Extract the [x, y] coordinate from the center of the cell holding the provided text.  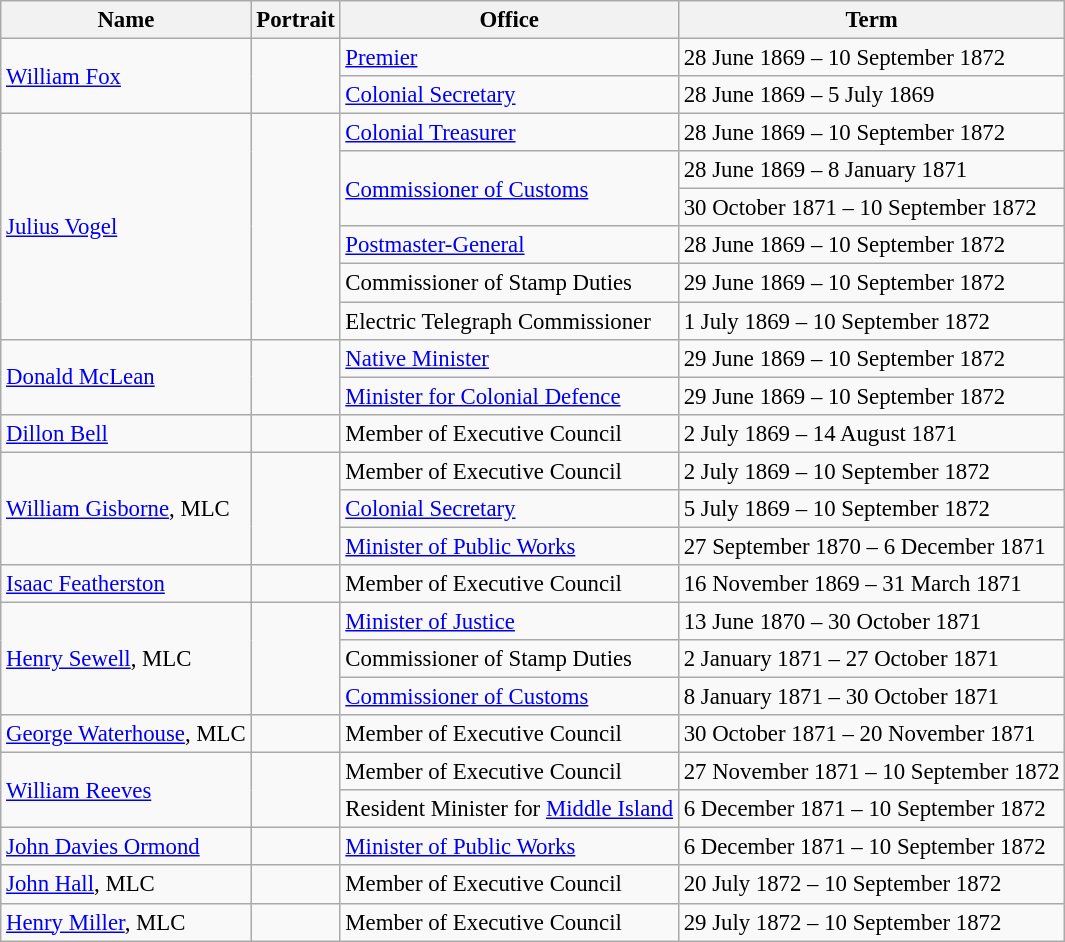
Native Minister [509, 358]
2 July 1869 – 10 September 1872 [871, 471]
Postmaster-General [509, 245]
30 October 1871 – 10 September 1872 [871, 208]
William Fox [126, 76]
8 January 1871 – 30 October 1871 [871, 697]
27 November 1871 – 10 September 1872 [871, 772]
Minister for Colonial Defence [509, 396]
20 July 1872 – 10 September 1872 [871, 885]
13 June 1870 – 30 October 1871 [871, 621]
George Waterhouse, MLC [126, 734]
Donald McLean [126, 376]
Resident Minister for Middle Island [509, 809]
Portrait [296, 20]
5 July 1869 – 10 September 1872 [871, 509]
28 June 1869 – 8 January 1871 [871, 170]
Colonial Treasurer [509, 133]
30 October 1871 – 20 November 1871 [871, 734]
William Gisborne, MLC [126, 508]
Isaac Featherston [126, 584]
Premier [509, 58]
29 July 1872 – 10 September 1872 [871, 922]
27 September 1870 – 6 December 1871 [871, 546]
1 July 1869 – 10 September 1872 [871, 321]
Office [509, 20]
Term [871, 20]
2 July 1869 – 14 August 1871 [871, 433]
Henry Sewell, MLC [126, 658]
Dillon Bell [126, 433]
John Hall, MLC [126, 885]
Julius Vogel [126, 227]
William Reeves [126, 790]
16 November 1869 – 31 March 1871 [871, 584]
2 January 1871 – 27 October 1871 [871, 659]
Henry Miller, MLC [126, 922]
John Davies Ormond [126, 847]
28 June 1869 – 5 July 1869 [871, 95]
Name [126, 20]
Electric Telegraph Commissioner [509, 321]
Minister of Justice [509, 621]
